Return (X, Y) of the center of cell containing provided text 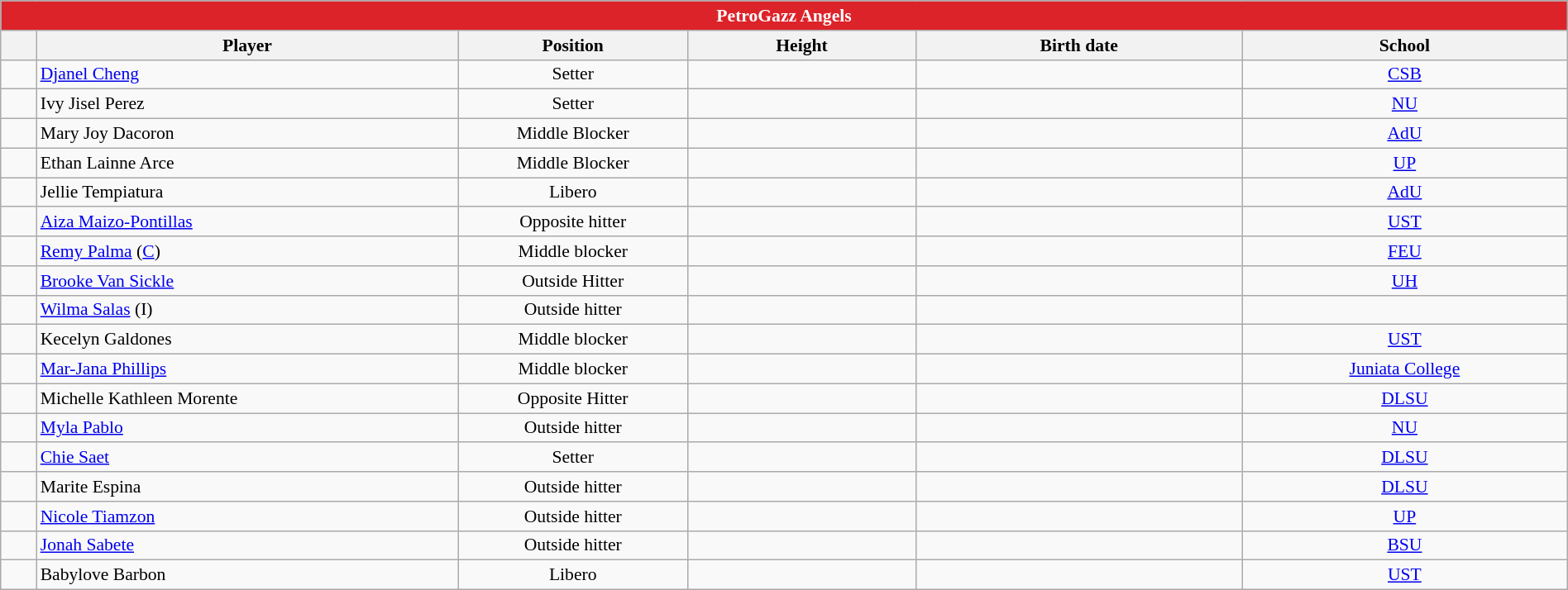
Player (248, 45)
CSB (1405, 74)
Aiza Maizo-Pontillas (248, 222)
Brooke Van Sickle (248, 281)
Wilma Salas (I) (248, 310)
Myla Pablo (248, 428)
Opposite Hitter (572, 398)
Position (572, 45)
FEU (1405, 251)
Remy Palma (C) (248, 251)
Mary Joy Dacoron (248, 134)
Height (802, 45)
Chie Saet (248, 458)
Birth date (1079, 45)
Outside Hitter (572, 281)
Jellie Tempiatura (248, 193)
PetroGazz Angels (784, 16)
Michelle Kathleen Morente (248, 398)
Babylove Barbon (248, 575)
BSU (1405, 545)
Nicole Tiamzon (248, 516)
Djanel Cheng (248, 74)
Ethan Lainne Arce (248, 163)
Kecelyn Galdones (248, 340)
Ivy Jisel Perez (248, 104)
School (1405, 45)
Juniata College (1405, 369)
UH (1405, 281)
Marite Espina (248, 487)
Mar-Jana Phillips (248, 369)
Opposite hitter (572, 222)
Jonah Sabete (248, 545)
